Locate the cell with the specified text and output its [x, y] center coordinate. 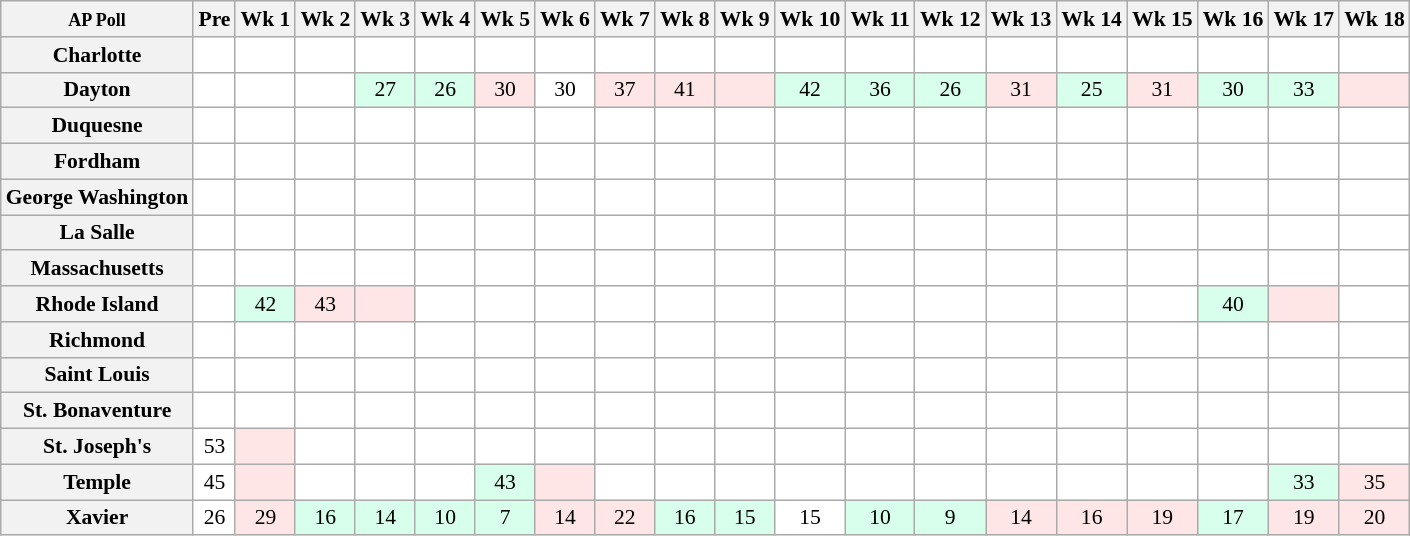
Wk 13 [1022, 19]
17 [1234, 518]
36 [880, 90]
27 [385, 90]
Duquesne [98, 126]
AP Poll [98, 19]
Wk 4 [445, 19]
Wk 6 [565, 19]
Massachusetts [98, 269]
Wk 14 [1092, 19]
22 [625, 518]
29 [265, 518]
41 [685, 90]
Wk 8 [685, 19]
Temple [98, 482]
Xavier [98, 518]
George Washington [98, 197]
Wk 17 [1304, 19]
37 [625, 90]
Wk 18 [1374, 19]
Rhode Island [98, 304]
Wk 7 [625, 19]
La Salle [98, 233]
35 [1374, 482]
9 [950, 518]
Wk 1 [265, 19]
53 [214, 447]
Wk 10 [810, 19]
Wk 15 [1162, 19]
20 [1374, 518]
St. Joseph's [98, 447]
St. Bonaventure [98, 411]
Wk 11 [880, 19]
Wk 3 [385, 19]
Wk 16 [1234, 19]
7 [505, 518]
Charlotte [98, 55]
40 [1234, 304]
Wk 9 [745, 19]
Richmond [98, 340]
Wk 5 [505, 19]
25 [1092, 90]
Pre [214, 19]
Wk 12 [950, 19]
Saint Louis [98, 375]
Dayton [98, 90]
Wk 2 [325, 19]
45 [214, 482]
Fordham [98, 162]
